Return [X, Y] of the center of cell containing provided text 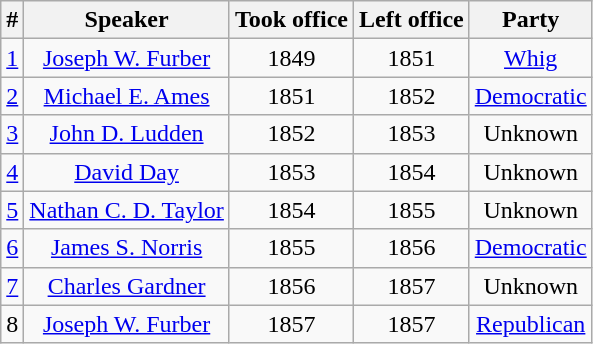
4 [12, 172]
Charles Gardner [127, 286]
John D. Ludden [127, 134]
5 [12, 210]
Party [530, 20]
1849 [291, 58]
Nathan C. D. Taylor [127, 210]
David Day [127, 172]
3 [12, 134]
Whig [530, 58]
1 [12, 58]
2 [12, 96]
Republican [530, 324]
Left office [412, 20]
Michael E. Ames [127, 96]
James S. Norris [127, 248]
7 [12, 286]
Speaker [127, 20]
8 [12, 324]
Took office [291, 20]
6 [12, 248]
# [12, 20]
